Extract the (x, y) coordinate from the center of the cell holding the provided text.  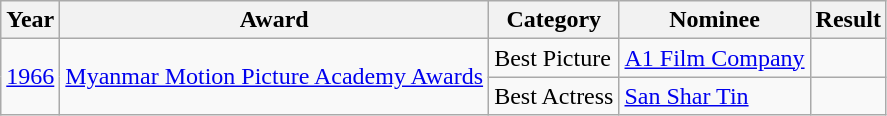
San Shar Tin (714, 96)
Nominee (714, 20)
Myanmar Motion Picture Academy Awards (274, 77)
Year (30, 20)
A1 Film Company (714, 58)
Award (274, 20)
Best Actress (554, 96)
Best Picture (554, 58)
Category (554, 20)
1966 (30, 77)
Result (848, 20)
